Detect which cell encompasses the target text, then output its (X, Y) center coordinate. 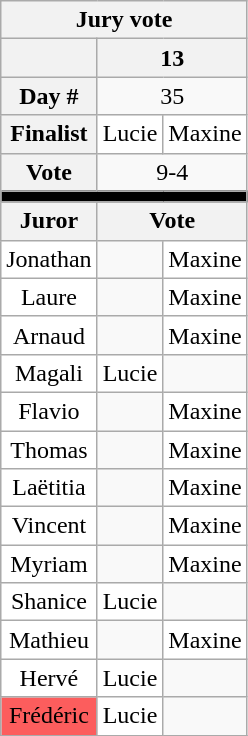
13 (172, 58)
Day # (49, 96)
Hervé (49, 678)
Laëtitia (49, 488)
Arnaud (49, 335)
9-4 (172, 172)
Shanice (49, 602)
Jonathan (49, 259)
Finalist (49, 134)
Thomas (49, 449)
Magali (49, 373)
Juror (49, 221)
35 (172, 96)
Mathieu (49, 640)
Frédéric (49, 716)
Laure (49, 297)
Vincent (49, 526)
Myriam (49, 564)
Jury vote (124, 20)
Flavio (49, 411)
